Scan for the cell matching the given text and deliver its (x, y) coordinate at center. 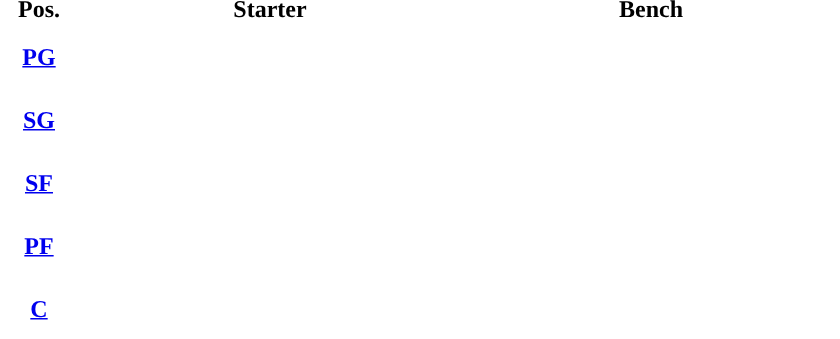
SF (39, 183)
C (39, 309)
SG (39, 120)
PF (39, 246)
PG (39, 57)
